Return (x, y) of the center of cell containing provided text 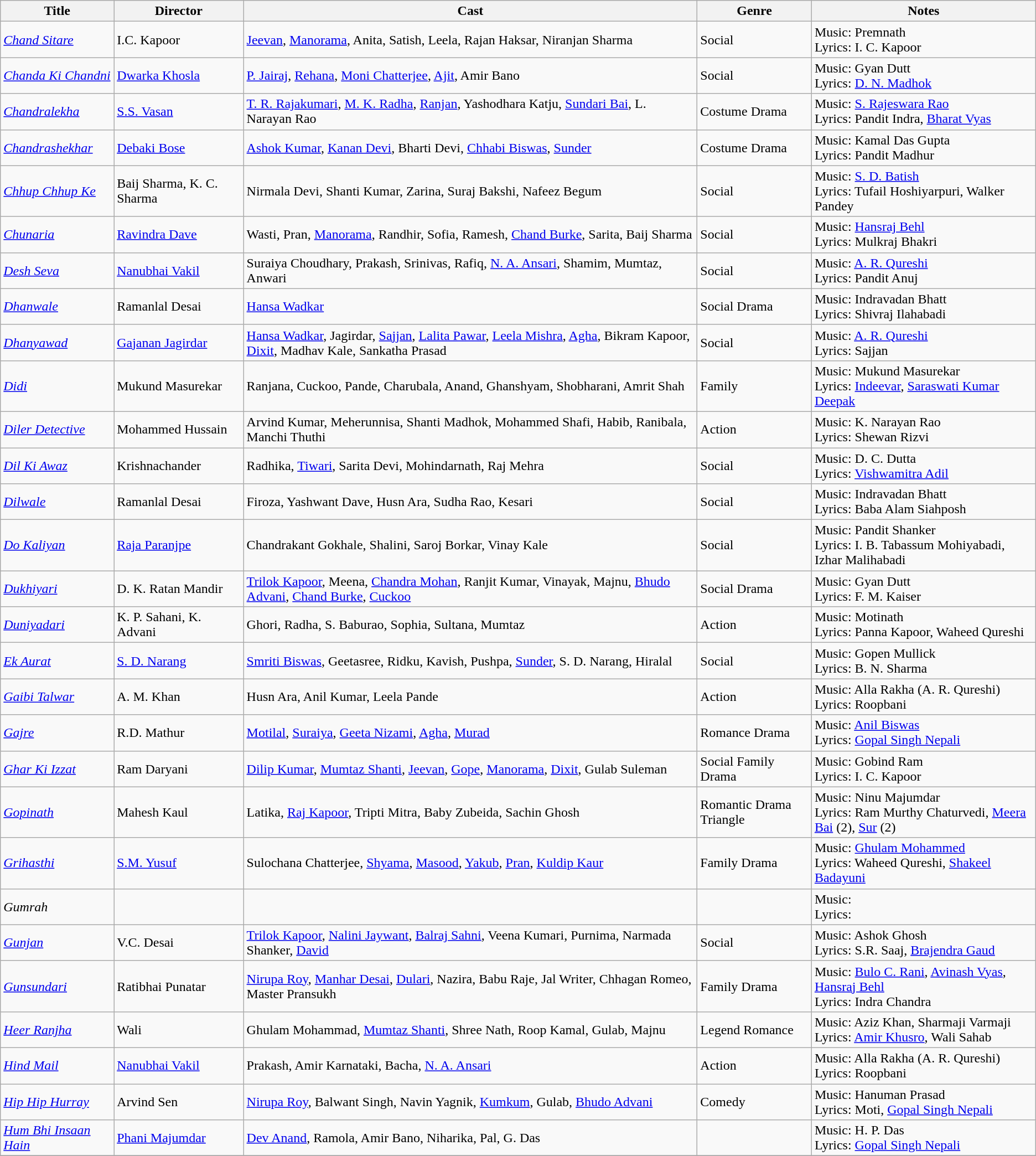
Ghulam Mohammad, Mumtaz Shanti, Shree Nath, Roop Kamal, Gulab, Majnu (470, 1030)
Mohammed Hussain (179, 430)
Cast (470, 11)
Diler Detective (58, 430)
Music: MotinathLyrics: Panna Kapoor, Waheed Qureshi (923, 625)
Dil Ki Awaz (58, 465)
Music: A. R. QureshiLyrics: Sajjan (923, 342)
Do Kaliyan (58, 545)
Music: D. C. DuttaLyrics: Vishwamitra Adil (923, 465)
Duniyadari (58, 625)
Sulochana Chatterjee, Shyama, Masood, Yakub, Pran, Kuldip Kaur (470, 863)
Radhika, Tiwari, Sarita Devi, Mohindarnath, Raj Mehra (470, 465)
S. D. Narang (179, 661)
Hind Mail (58, 1065)
Music: Bulo C. Rani, Avinash Vyas, Hansraj BehlLyrics: Indra Chandra (923, 986)
Music: S. Rajeswara RaoLyrics: Pandit Indra, Bharat Vyas (923, 112)
Ranjana, Cuckoo, Pande, Charubala, Anand, Ghanshyam, Shobharani, Amrit Shah (470, 386)
Gopinath (58, 812)
Hip Hip Hurray (58, 1102)
Motilal, Suraiya, Geeta Nizami, Agha, Murad (470, 733)
Nirupa Roy, Manhar Desai, Dulari, Nazira, Babu Raje, Jal Writer, Chhagan Romeo, Master Pransukh (470, 986)
Music: Ashok GhoshLyrics: S.R. Saaj, Brajendra Gaud (923, 942)
Ravindra Dave (179, 235)
Chandrashekhar (58, 147)
Gajanan Jagirdar (179, 342)
Family (755, 386)
Dukhiyari (58, 589)
Genre (755, 11)
Dhanwale (58, 307)
P. Jairaj, Rehana, Moni Chatterjee, Ajit, Amir Bano (470, 75)
Latika, Raj Kapoor, Tripti Mitra, Baby Zubeida, Sachin Ghosh (470, 812)
Music: Hanuman PrasadLyrics: Moti, Gopal Singh Nepali (923, 1102)
Director (179, 11)
Romantic Drama Triangle (755, 812)
Title (58, 11)
Music: Indravadan BhattLyrics: Baba Alam Siahposh (923, 502)
Ghori, Radha, S. Baburao, Sophia, Sultana, Mumtaz (470, 625)
Raja Paranjpe (179, 545)
Mahesh Kaul (179, 812)
Didi (58, 386)
Music: Indravadan BhattLyrics: Shivraj Ilahabadi (923, 307)
Chhup Chhup Ke (58, 191)
T. R. Rajakumari, M. K. Radha, Ranjan, Yashodhara Katju, Sundari Bai, L. Narayan Rao (470, 112)
Chandrakant Gokhale, Shalini, Saroj Borkar, Vinay Kale (470, 545)
Heer Ranjha (58, 1030)
Music: Pandit ShankerLyrics: I. B. Tabassum Mohiyabadi, Izhar Malihabadi (923, 545)
Music: Gyan DuttLyrics: D. N. Madhok (923, 75)
Dhanyawad (58, 342)
Hansa Wadkar, Jagirdar, Sajjan, Lalita Pawar, Leela Mishra, Agha, Bikram Kapoor, Dixit, Madhav Kale, Sankatha Prasad (470, 342)
Chandralekha (58, 112)
Comedy (755, 1102)
Music: PremnathLyrics: I. C. Kapoor (923, 40)
Gajre (58, 733)
Dilip Kumar, Mumtaz Shanti, Jeevan, Gope, Manorama, Dixit, Gulab Suleman (470, 768)
Music: Gobind RamLyrics: I. C. Kapoor (923, 768)
Social Family Drama (755, 768)
Gumrah (58, 907)
V.C. Desai (179, 942)
Music: A. R. QureshiLyrics: Pandit Anuj (923, 270)
Chand Sitare (58, 40)
Music: Aziz Khan, Sharmaji VarmajiLyrics: Amir Khusro, Wali Sahab (923, 1030)
Mukund Masurekar (179, 386)
Grihasthi (58, 863)
Chanda Ki Chandni (58, 75)
Music: Ninu MajumdarLyrics: Ram Murthy Chaturvedi, Meera Bai (2), Sur (2) (923, 812)
Arvind Sen (179, 1102)
Music: K. Narayan RaoLyrics: Shewan Rizvi (923, 430)
Music: Mukund MasurekarLyrics: Indeevar, Saraswati Kumar Deepak (923, 386)
Smriti Biswas, Geetasree, Ridku, Kavish, Pushpa, Sunder, S. D. Narang, Hiralal (470, 661)
Music: S. D. BatishLyrics: Tufail Hoshiyarpuri, Walker Pandey (923, 191)
Music: Kamal Das GuptaLyrics: Pandit Madhur (923, 147)
Gaibi Talwar (58, 696)
S.S. Vasan (179, 112)
Music: Ghulam MohammedLyrics: Waheed Qureshi, Shakeel Badayuni (923, 863)
Ratibhai Punatar (179, 986)
Jeevan, Manorama, Anita, Satish, Leela, Rajan Haksar, Niranjan Sharma (470, 40)
Hum Bhi Insaan Hain (58, 1138)
S.M. Yusuf (179, 863)
A. M. Khan (179, 696)
Nirmala Devi, Shanti Kumar, Zarina, Suraj Bakshi, Nafeez Begum (470, 191)
Nirupa Roy, Balwant Singh, Navin Yagnik, Kumkum, Gulab, Bhudo Advani (470, 1102)
Firoza, Yashwant Dave, Husn Ara, Sudha Rao, Kesari (470, 502)
Ram Daryani (179, 768)
Trilok Kapoor, Meena, Chandra Mohan, Ranjit Kumar, Vinayak, Majnu, Bhudo Advani, Chand Burke, Cuckoo (470, 589)
Dilwale (58, 502)
Music: Gyan DuttLyrics: F. M. Kaiser (923, 589)
K. P. Sahani, K. Advani (179, 625)
Music: H. P. DasLyrics: Gopal Singh Nepali (923, 1138)
Romance Drama (755, 733)
Prakash, Amir Karnataki, Bacha, N. A. Ansari (470, 1065)
Dev Anand, Ramola, Amir Bano, Niharika, Pal, G. Das (470, 1138)
Notes (923, 11)
R.D. Mathur (179, 733)
Music: Gopen MullickLyrics: B. N. Sharma (923, 661)
Husn Ara, Anil Kumar, Leela Pande (470, 696)
I.C. Kapoor (179, 40)
Suraiya Choudhary, Prakash, Srinivas, Rafiq, N. A. Ansari, Shamim, Mumtaz, Anwari (470, 270)
Trilok Kapoor, Nalini Jaywant, Balraj Sahni, Veena Kumari, Purnima, Narmada Shanker, David (470, 942)
Wasti, Pran, Manorama, Randhir, Sofia, Ramesh, Chand Burke, Sarita, Baij Sharma (470, 235)
D. K. Ratan Mandir (179, 589)
Phani Majumdar (179, 1138)
Music: Anil BiswasLyrics: Gopal Singh Nepali (923, 733)
Gunsundari (58, 986)
Debaki Bose (179, 147)
Ghar Ki Izzat (58, 768)
Ashok Kumar, Kanan Devi, Bharti Devi, Chhabi Biswas, Sunder (470, 147)
Gunjan (58, 942)
Music: Lyrics: (923, 907)
Hansa Wadkar (470, 307)
Chunaria (58, 235)
Music: Hansraj BehlLyrics: Mulkraj Bhakri (923, 235)
Baij Sharma, K. C. Sharma (179, 191)
Krishnachander (179, 465)
Ek Aurat (58, 661)
Arvind Kumar, Meherunnisa, Shanti Madhok, Mohammed Shafi, Habib, Ranibala, Manchi Thuthi (470, 430)
Desh Seva (58, 270)
Dwarka Khosla (179, 75)
Legend Romance (755, 1030)
Wali (179, 1030)
